Return (X, Y) of the center of cell containing provided text 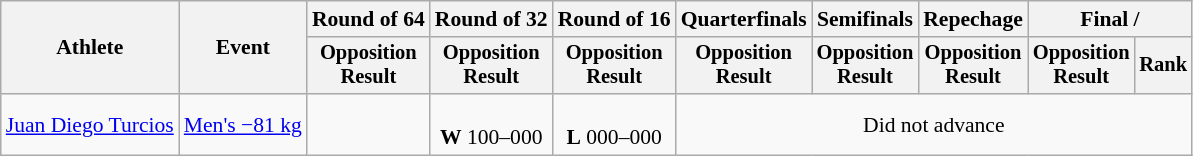
Round of 64 (368, 19)
Final / (1110, 19)
Quarterfinals (744, 19)
Did not advance (934, 124)
Round of 32 (492, 19)
Rank (1163, 66)
L 000–000 (614, 124)
Event (243, 48)
Repechage (973, 19)
Semifinals (866, 19)
Round of 16 (614, 19)
Juan Diego Turcios (90, 124)
Men's −81 kg (243, 124)
Athlete (90, 48)
W 100–000 (492, 124)
